Pinpoint the cell where the given text exists, returning its (x, y) midpoint coordinate. 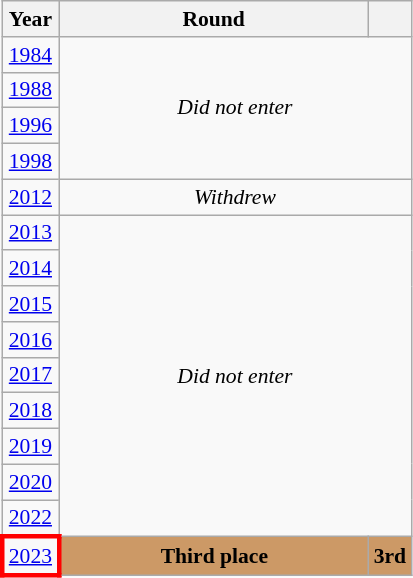
1984 (30, 55)
1998 (30, 162)
Withdrew (236, 197)
2014 (30, 269)
2022 (30, 518)
2012 (30, 197)
1988 (30, 90)
2023 (30, 556)
Year (30, 19)
Third place (214, 556)
2017 (30, 375)
2020 (30, 482)
2013 (30, 233)
2016 (30, 340)
2015 (30, 304)
2018 (30, 411)
Round (214, 19)
1996 (30, 126)
2019 (30, 447)
3rd (390, 556)
